Return [X, Y] of the center of cell containing provided text 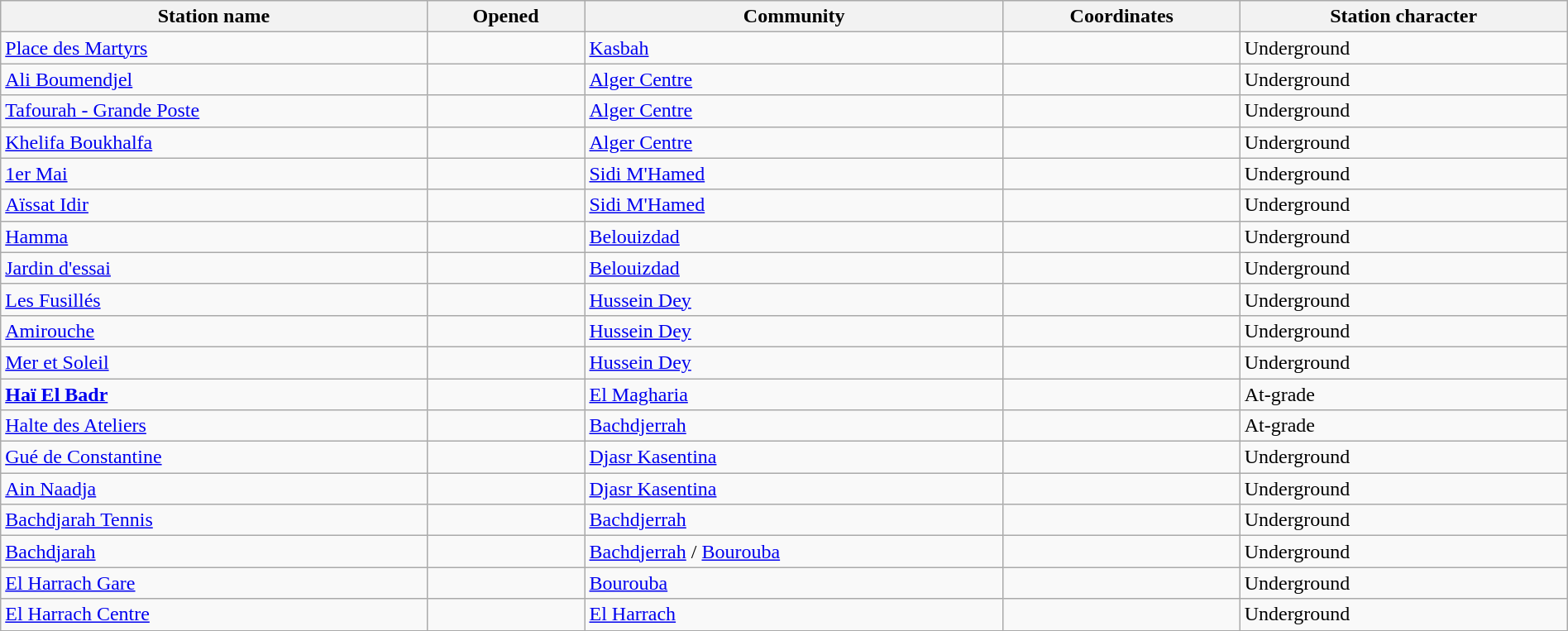
Station character [1403, 17]
Community [794, 17]
Khelifa Boukhalfa [213, 142]
Hamma [213, 237]
El Magharia [794, 394]
Amirouche [213, 331]
Opened [506, 17]
Ain Naadja [213, 489]
Bachdjarah Tennis [213, 520]
El Harrach [794, 614]
Bachdjarah [213, 552]
Kasbah [794, 48]
Tafourah - Grande Poste [213, 111]
Halte des Ateliers [213, 426]
Ali Boumendjel [213, 79]
Bourouba [794, 583]
El Harrach Centre [213, 614]
Haï El Badr [213, 394]
1er Mai [213, 174]
Coordinates [1121, 17]
Bachdjerrah / Bourouba [794, 552]
Place des Martyrs [213, 48]
Mer et Soleil [213, 362]
Station name [213, 17]
El Harrach Gare [213, 583]
Gué de Constantine [213, 457]
Les Fusillés [213, 299]
Jardin d'essai [213, 268]
Aïssat Idir [213, 205]
